Locate the cell with the specified text and output its [x, y] center coordinate. 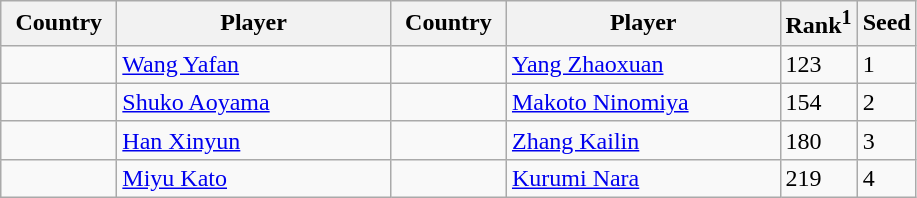
Han Xinyun [254, 140]
Seed [886, 24]
1 [886, 64]
Zhang Kailin [643, 140]
219 [818, 178]
2 [886, 102]
Shuko Aoyama [254, 102]
Miyu Kato [254, 178]
180 [818, 140]
123 [818, 64]
4 [886, 178]
154 [818, 102]
Yang Zhaoxuan [643, 64]
Makoto Ninomiya [643, 102]
3 [886, 140]
Wang Yafan [254, 64]
Rank1 [818, 24]
Kurumi Nara [643, 178]
